Find where the given text appears and provide that cell's center as [X, Y] coordinate. 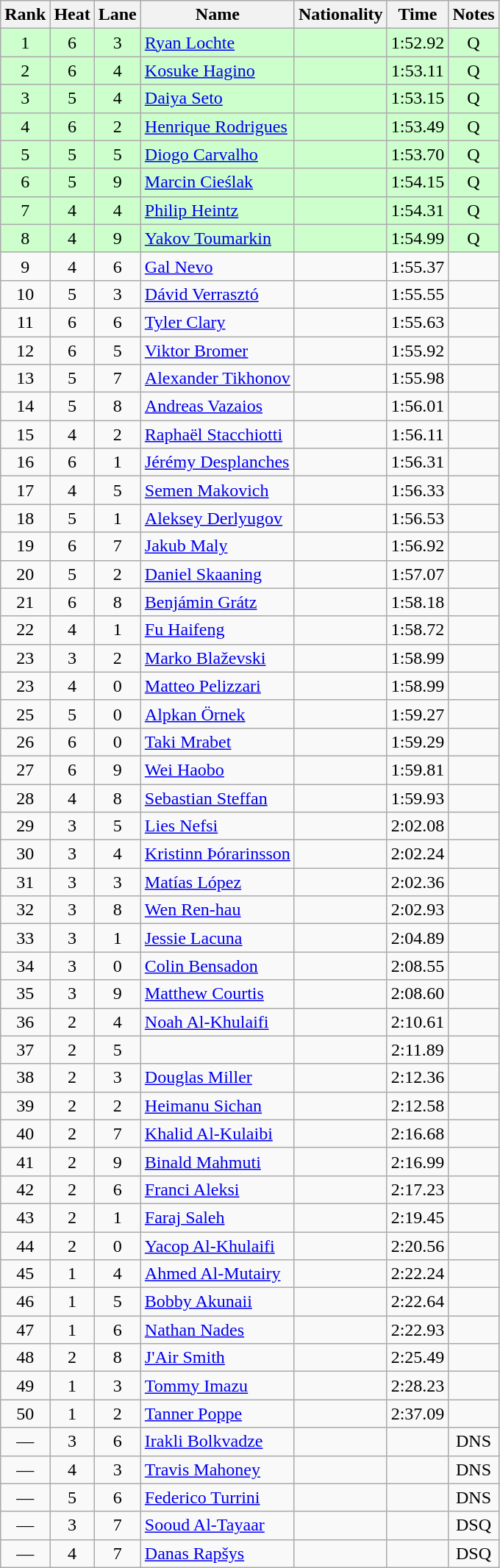
43 [25, 1217]
Jérémy Desplanches [218, 462]
1:55.55 [418, 294]
Heimanu Sichan [218, 1106]
50 [25, 1414]
Daiya Seto [218, 99]
38 [25, 1078]
2:08.60 [418, 994]
2:02.93 [418, 910]
2:19.45 [418, 1217]
Matías López [218, 882]
25 [25, 714]
1:53.49 [418, 126]
2:11.89 [418, 1050]
14 [25, 407]
Wen Ren-hau [218, 910]
36 [25, 1022]
10 [25, 294]
1:55.37 [418, 266]
12 [25, 351]
Khalid Al-Kulaibi [218, 1134]
2:02.24 [418, 854]
Heat [72, 15]
Colin Bensadon [218, 966]
47 [25, 1330]
1:58.72 [418, 630]
Benjámin Grátz [218, 602]
2:12.58 [418, 1106]
48 [25, 1358]
Alexander Tikhonov [218, 379]
Rank [25, 15]
Henrique Rodrigues [218, 126]
2:16.99 [418, 1161]
17 [25, 490]
Travis Mahoney [218, 1469]
1:56.33 [418, 490]
Name [218, 15]
Tommy Imazu [218, 1386]
Yakov Toumarkin [218, 238]
Sooud Al-Tayaar [218, 1525]
1:59.27 [418, 714]
2:17.23 [418, 1189]
49 [25, 1386]
2:04.89 [418, 938]
Fu Haifeng [218, 630]
Danas Rapšys [218, 1553]
Notes [474, 15]
1:54.99 [418, 238]
1:55.63 [418, 322]
Viktor Bromer [218, 351]
2:28.23 [418, 1386]
Alpkan Örnek [218, 714]
19 [25, 546]
20 [25, 574]
Matteo Pelizzari [218, 686]
31 [25, 882]
2:37.09 [418, 1414]
J'Air Smith [218, 1358]
28 [25, 798]
Time [418, 15]
1:55.92 [418, 351]
1:58.18 [418, 602]
1:54.31 [418, 210]
Jessie Lacuna [218, 938]
35 [25, 994]
1:56.11 [418, 434]
13 [25, 379]
1:59.29 [418, 742]
Sebastian Steffan [218, 798]
Jakub Maly [218, 546]
Marcin Cieślak [218, 182]
46 [25, 1302]
2:08.55 [418, 966]
Wei Haobo [218, 770]
1:52.92 [418, 43]
Matthew Courtis [218, 994]
33 [25, 938]
Andreas Vazaios [218, 407]
Marko Blaževski [218, 658]
45 [25, 1274]
2:16.68 [418, 1134]
1:59.81 [418, 770]
2:22.24 [418, 1274]
30 [25, 854]
2:10.61 [418, 1022]
Bobby Akunaii [218, 1302]
40 [25, 1134]
Daniel Skaaning [218, 574]
Nationality [340, 15]
2:02.08 [418, 826]
Franci Aleksi [218, 1189]
Diogo Carvalho [218, 154]
Taki Mrabet [218, 742]
Irakli Bolkvadze [218, 1442]
1:56.92 [418, 546]
Lies Nefsi [218, 826]
2:02.36 [418, 882]
1:56.31 [418, 462]
Raphaël Stacchiotti [218, 434]
41 [25, 1161]
Binald Mahmuti [218, 1161]
Gal Nevo [218, 266]
Aleksey Derlyugov [218, 518]
Douglas Miller [218, 1078]
1:59.93 [418, 798]
Yacop Al-Khulaifi [218, 1246]
Semen Makovich [218, 490]
Federico Turrini [218, 1497]
2:22.93 [418, 1330]
29 [25, 826]
22 [25, 630]
Dávid Verrasztó [218, 294]
39 [25, 1106]
26 [25, 742]
Kristinn Þórarinsson [218, 854]
1:53.70 [418, 154]
2:20.56 [418, 1246]
15 [25, 434]
Ryan Lochte [218, 43]
42 [25, 1189]
1:54.15 [418, 182]
1:53.15 [418, 99]
1:53.11 [418, 71]
1:57.07 [418, 574]
34 [25, 966]
Nathan Nades [218, 1330]
21 [25, 602]
Kosuke Hagino [218, 71]
Tyler Clary [218, 322]
1:56.01 [418, 407]
18 [25, 518]
1:56.53 [418, 518]
Noah Al-Khulaifi [218, 1022]
2:22.64 [418, 1302]
Tanner Poppe [218, 1414]
16 [25, 462]
Lane [118, 15]
2:12.36 [418, 1078]
Faraj Saleh [218, 1217]
2:25.49 [418, 1358]
37 [25, 1050]
44 [25, 1246]
Ahmed Al-Mutairy [218, 1274]
1:55.98 [418, 379]
32 [25, 910]
Philip Heintz [218, 210]
27 [25, 770]
11 [25, 322]
